Find where the given text appears and provide that cell's center as (x, y) coordinate. 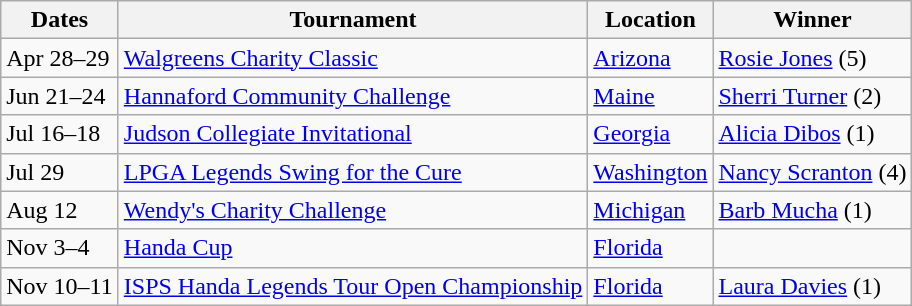
Judson Collegiate Invitational (353, 134)
Jul 29 (60, 172)
Tournament (353, 20)
Winner (812, 20)
Nov 3–4 (60, 248)
Nov 10–11 (60, 286)
Walgreens Charity Classic (353, 58)
Maine (650, 96)
Jul 16–18 (60, 134)
Apr 28–29 (60, 58)
ISPS Handa Legends Tour Open Championship (353, 286)
Jun 21–24 (60, 96)
Arizona (650, 58)
Rosie Jones (5) (812, 58)
Sherri Turner (2) (812, 96)
Laura Davies (1) (812, 286)
Michigan (650, 210)
Wendy's Charity Challenge (353, 210)
Alicia Dibos (1) (812, 134)
Dates (60, 20)
LPGA Legends Swing for the Cure (353, 172)
Aug 12 (60, 210)
Handa Cup (353, 248)
Washington (650, 172)
Nancy Scranton (4) (812, 172)
Location (650, 20)
Georgia (650, 134)
Hannaford Community Challenge (353, 96)
Barb Mucha (1) (812, 210)
